Find where the given text appears and provide that cell's center as [x, y] coordinate. 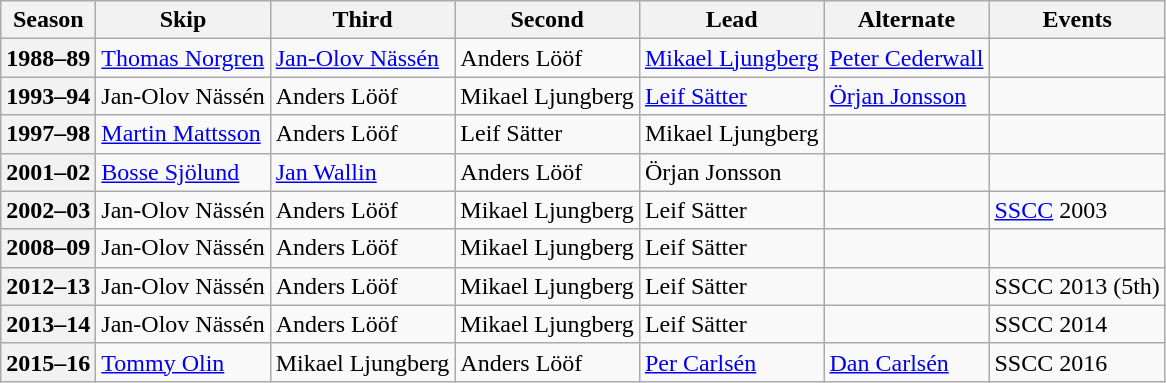
Skip [183, 20]
1993–94 [48, 96]
2013–14 [48, 324]
Third [362, 20]
2008–09 [48, 248]
2012–13 [48, 286]
2001–02 [48, 172]
Martin Mattsson [183, 134]
Season [48, 20]
Dan Carlsén [906, 362]
Second [548, 20]
2002–03 [48, 210]
SSCC 2016 [1077, 362]
SSCC 2013 (5th) [1077, 286]
Events [1077, 20]
Alternate [906, 20]
SSCC 2014 [1077, 324]
2015–16 [48, 362]
1997–98 [48, 134]
1988–89 [48, 58]
Thomas Norgren [183, 58]
Tommy Olin [183, 362]
Bosse Sjölund [183, 172]
Peter Cederwall [906, 58]
Jan Wallin [362, 172]
Per Carlsén [732, 362]
Lead [732, 20]
SSCC 2003 [1077, 210]
